Identify which cell holds the provided text, then report its (X, Y) central coordinate. 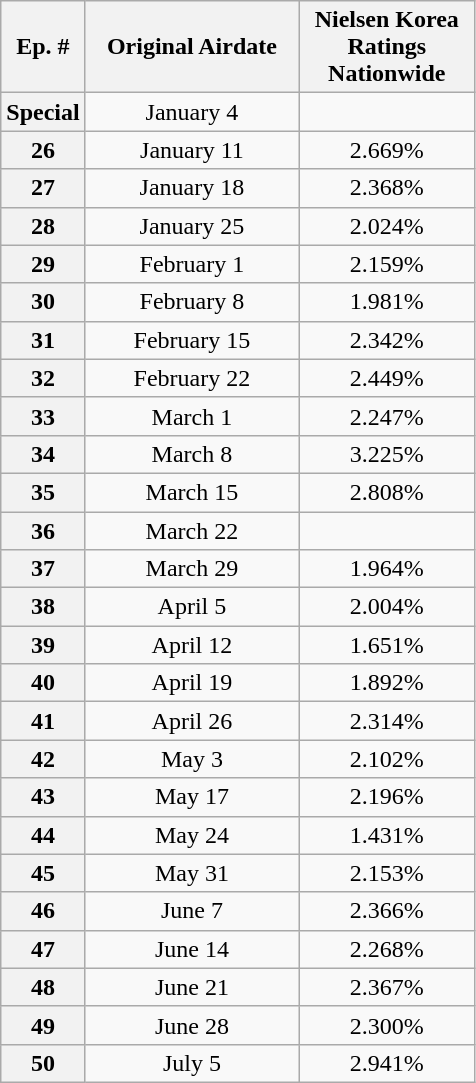
January 11 (192, 150)
May 31 (192, 873)
June 7 (192, 911)
45 (43, 873)
32 (43, 378)
February 8 (192, 302)
May 24 (192, 835)
2.196% (387, 797)
35 (43, 492)
2.153% (387, 873)
June 14 (192, 949)
April 19 (192, 683)
2.247% (387, 416)
May 17 (192, 797)
43 (43, 797)
2.669% (387, 150)
46 (43, 911)
2.367% (387, 987)
July 5 (192, 1063)
March 29 (192, 569)
Original Airdate (192, 47)
40 (43, 683)
March 1 (192, 416)
2.808% (387, 492)
2.268% (387, 949)
28 (43, 226)
1.431% (387, 835)
44 (43, 835)
37 (43, 569)
January 25 (192, 226)
April 5 (192, 607)
2.102% (387, 759)
39 (43, 645)
June 28 (192, 1025)
1.981% (387, 302)
26 (43, 150)
February 22 (192, 378)
April 26 (192, 721)
38 (43, 607)
February 1 (192, 264)
2.366% (387, 911)
50 (43, 1063)
January 4 (192, 112)
May 3 (192, 759)
1.651% (387, 645)
January 18 (192, 188)
2.368% (387, 188)
33 (43, 416)
1.964% (387, 569)
2.449% (387, 378)
2.159% (387, 264)
February 15 (192, 340)
March 15 (192, 492)
49 (43, 1025)
1.892% (387, 683)
27 (43, 188)
2.004% (387, 607)
3.225% (387, 454)
Ep. # (43, 47)
36 (43, 531)
47 (43, 949)
April 12 (192, 645)
31 (43, 340)
2.300% (387, 1025)
June 21 (192, 987)
30 (43, 302)
March 22 (192, 531)
41 (43, 721)
42 (43, 759)
Special (43, 112)
2.314% (387, 721)
2.342% (387, 340)
Nielsen Korea Ratings Nationwide (387, 47)
2.941% (387, 1063)
March 8 (192, 454)
29 (43, 264)
2.024% (387, 226)
48 (43, 987)
34 (43, 454)
